Provide the [X, Y] coordinate of the cell's center where the given text is located.  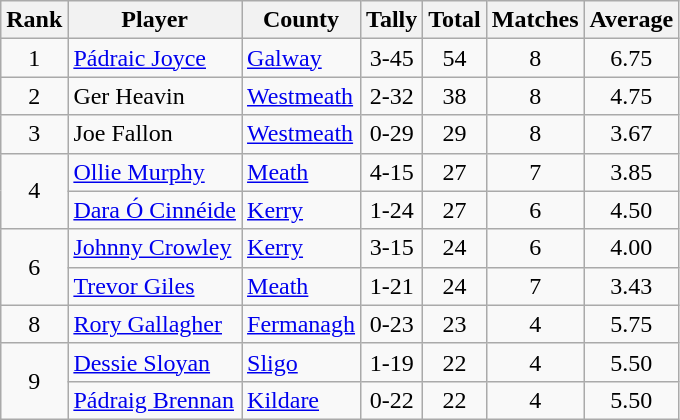
54 [455, 58]
Joe Fallon [155, 134]
Galway [302, 58]
0-22 [392, 400]
1-21 [392, 286]
1 [34, 58]
3.67 [632, 134]
3 [34, 134]
Kildare [302, 400]
Ger Heavin [155, 96]
Ollie Murphy [155, 172]
Trevor Giles [155, 286]
Dara Ó Cinnéide [155, 210]
4.50 [632, 210]
3-45 [392, 58]
Rank [34, 20]
0-29 [392, 134]
Fermanagh [302, 324]
Rory Gallagher [155, 324]
38 [455, 96]
Sligo [302, 362]
Dessie Sloyan [155, 362]
2 [34, 96]
3.43 [632, 286]
6.75 [632, 58]
Average [632, 20]
County [302, 20]
1-19 [392, 362]
5.75 [632, 324]
Matches [535, 20]
Johnny Crowley [155, 248]
Pádraic Joyce [155, 58]
4-15 [392, 172]
23 [455, 324]
3-15 [392, 248]
4.00 [632, 248]
Tally [392, 20]
Player [155, 20]
1-24 [392, 210]
2-32 [392, 96]
9 [34, 381]
0-23 [392, 324]
3.85 [632, 172]
4.75 [632, 96]
Total [455, 20]
29 [455, 134]
Pádraig Brennan [155, 400]
